Return (X, Y) of the center of cell containing provided text 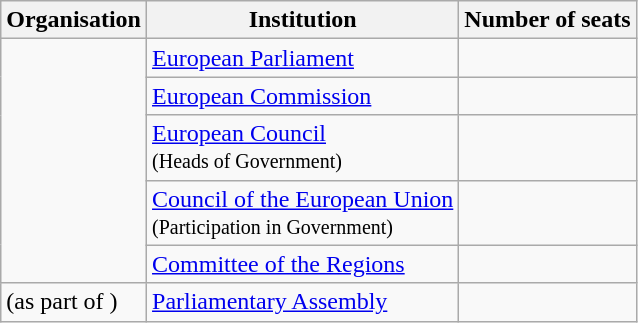
Committee of the Regions (303, 264)
European Parliament (303, 58)
Institution (303, 20)
Council of the European Union(Participation in Government) (303, 212)
(as part of ) (74, 302)
Number of seats (548, 20)
Parliamentary Assembly (303, 302)
Organisation (74, 20)
European Commission (303, 96)
European Council(Heads of Government) (303, 148)
